Detect which cell encompasses the target text, then output its (X, Y) center coordinate. 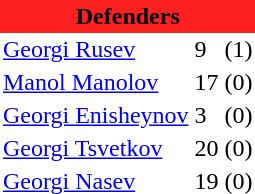
3 (207, 116)
9 (207, 50)
20 (207, 148)
Georgi Tsvetkov (96, 148)
Georgi Enisheynov (96, 116)
17 (207, 82)
Manol Manolov (96, 82)
Georgi Rusev (96, 50)
